Locate the cell with the specified text and output its [X, Y] center coordinate. 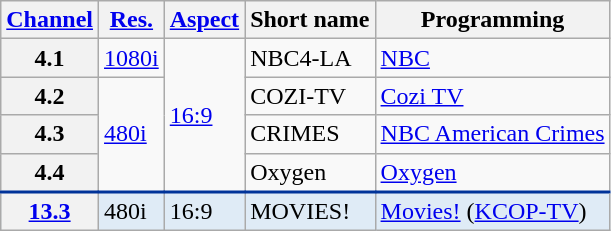
COZI-TV [310, 96]
4.2 [50, 96]
Aspect [204, 20]
4.4 [50, 172]
4.1 [50, 58]
NBC [492, 58]
MOVIES! [310, 212]
13.3 [50, 212]
Channel [50, 20]
Cozi TV [492, 96]
Movies! (KCOP-TV) [492, 212]
Short name [310, 20]
Res. [132, 20]
CRIMES [310, 134]
Programming [492, 20]
NBC American Crimes [492, 134]
4.3 [50, 134]
1080i [132, 58]
NBC4-LA [310, 58]
